Capture the cell that displays the provided text and extract its [x, y] central coordinate. 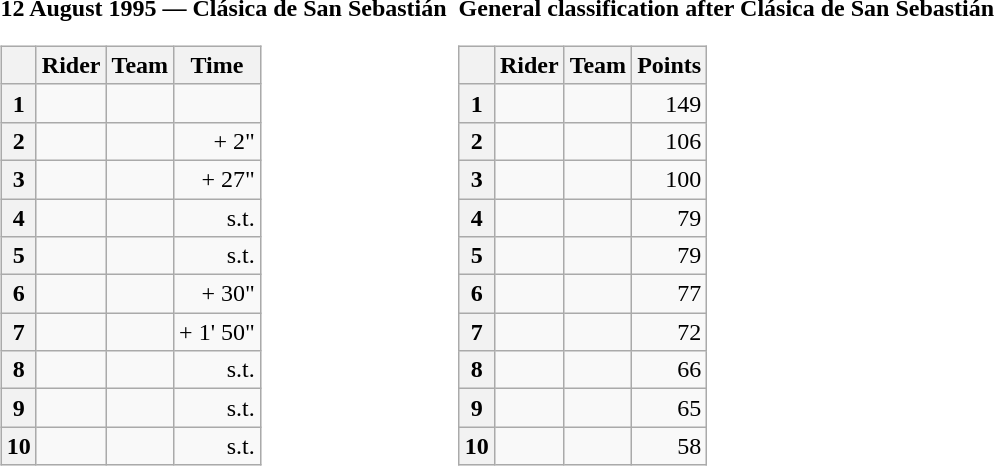
65 [670, 408]
77 [670, 294]
149 [670, 103]
100 [670, 179]
72 [670, 332]
+ 2" [218, 141]
58 [670, 446]
106 [670, 141]
+ 27" [218, 179]
Points [670, 65]
+ 1' 50" [218, 332]
66 [670, 370]
Time [218, 65]
+ 30" [218, 294]
